Detect which cell encompasses the target text, then output its [x, y] center coordinate. 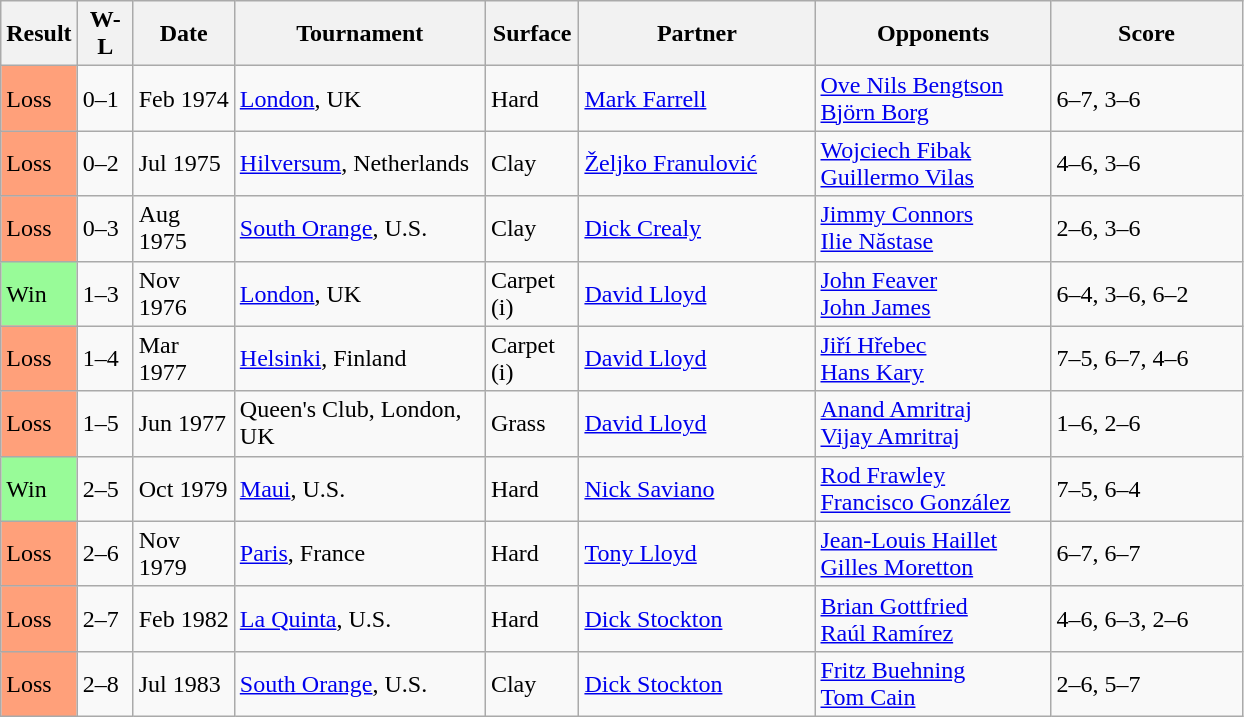
Jul 1983 [184, 684]
Maui, U.S. [360, 488]
4–6, 3–6 [1146, 164]
1–3 [105, 294]
Oct 1979 [184, 488]
Queen's Club, London, UK [360, 424]
Nov 1976 [184, 294]
Željko Franulović [697, 164]
Dick Crealy [697, 228]
Jun 1977 [184, 424]
Jul 1975 [184, 164]
6–4, 3–6, 6–2 [1146, 294]
Ove Nils Bengtson Björn Borg [933, 98]
Jean-Louis Haillet Gilles Moretton [933, 554]
2–6, 3–6 [1146, 228]
Grass [532, 424]
2–6, 5–7 [1146, 684]
Score [1146, 34]
Anand Amritraj Vijay Amritraj [933, 424]
Tony Lloyd [697, 554]
1–4 [105, 358]
Surface [532, 34]
Aug 1975 [184, 228]
W-L [105, 34]
Tournament [360, 34]
Brian Gottfried Raúl Ramírez [933, 618]
Partner [697, 34]
Mar 1977 [184, 358]
Jiří Hřebec Hans Kary [933, 358]
La Quinta, U.S. [360, 618]
Paris, France [360, 554]
Result [39, 34]
Hilversum, Netherlands [360, 164]
Nov 1979 [184, 554]
0–1 [105, 98]
Opponents [933, 34]
Feb 1982 [184, 618]
Date [184, 34]
0–2 [105, 164]
Nick Saviano [697, 488]
2–6 [105, 554]
4–6, 6–3, 2–6 [1146, 618]
Jimmy Connors Ilie Năstase [933, 228]
Wojciech Fibak Guillermo Vilas [933, 164]
6–7, 6–7 [1146, 554]
1–5 [105, 424]
Fritz Buehning Tom Cain [933, 684]
7–5, 6–4 [1146, 488]
2–8 [105, 684]
1–6, 2–6 [1146, 424]
2–5 [105, 488]
Helsinki, Finland [360, 358]
6–7, 3–6 [1146, 98]
John Feaver John James [933, 294]
Mark Farrell [697, 98]
Feb 1974 [184, 98]
0–3 [105, 228]
2–7 [105, 618]
7–5, 6–7, 4–6 [1146, 358]
Rod Frawley Francisco González [933, 488]
